Search for the cell housing the specified text and yield its (X, Y) center coordinate. 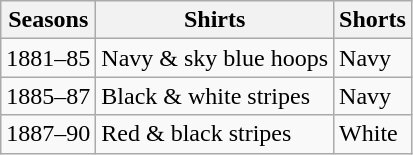
Shorts (373, 20)
1887–90 (48, 134)
Navy & sky blue hoops (215, 58)
Red & black stripes (215, 134)
Black & white stripes (215, 96)
1885–87 (48, 96)
Seasons (48, 20)
Shirts (215, 20)
White (373, 134)
1881–85 (48, 58)
